Identify which cell holds the provided text, then report its (X, Y) central coordinate. 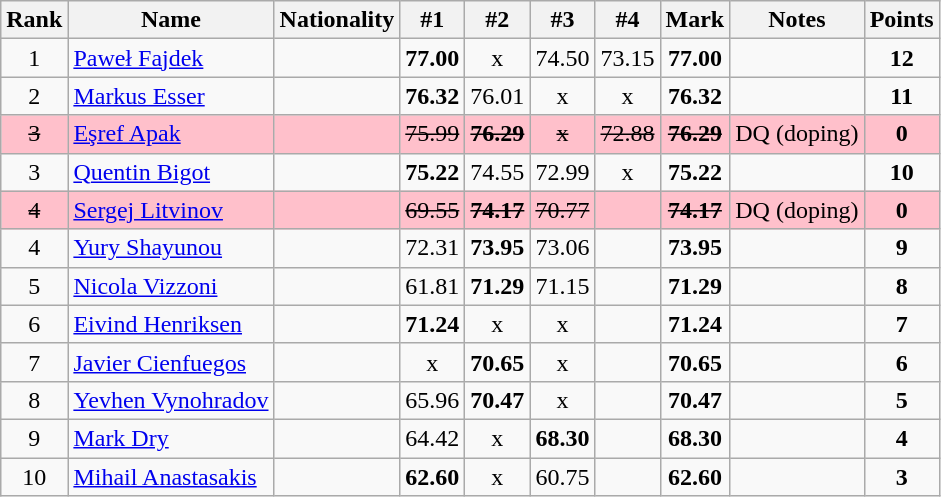
Sergej Litvinov (171, 210)
Javier Cienfuegos (171, 362)
Nicola Vizzoni (171, 286)
#4 (628, 20)
64.42 (432, 438)
Name (171, 20)
Eivind Henriksen (171, 324)
71.15 (562, 286)
72.88 (628, 134)
2 (34, 96)
#2 (498, 20)
61.81 (432, 286)
#1 (432, 20)
11 (902, 96)
Mihail Anastasakis (171, 477)
Mark (695, 20)
Nationality (337, 20)
74.55 (498, 172)
69.55 (432, 210)
65.96 (432, 400)
72.31 (432, 248)
1 (34, 58)
12 (902, 58)
Quentin Bigot (171, 172)
Rank (34, 20)
76.01 (498, 96)
Yevhen Vynohradov (171, 400)
73.15 (628, 58)
72.99 (562, 172)
Mark Dry (171, 438)
73.06 (562, 248)
Notes (797, 20)
70.77 (562, 210)
#3 (562, 20)
75.99 (432, 134)
74.50 (562, 58)
Markus Esser (171, 96)
Points (902, 20)
Eşref Apak (171, 134)
Yury Shayunou (171, 248)
Paweł Fajdek (171, 58)
60.75 (562, 477)
